Capture the cell that displays the provided text and extract its [x, y] central coordinate. 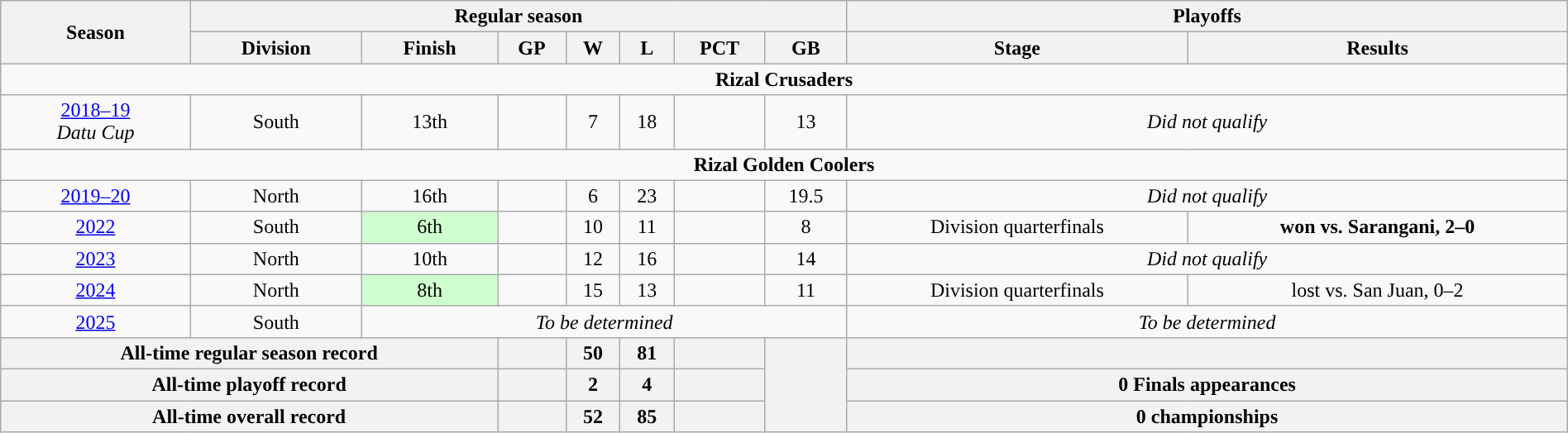
85 [647, 416]
19.5 [806, 196]
6 [592, 196]
All-time overall record [250, 416]
8 [806, 227]
81 [647, 353]
All-time regular season record [250, 353]
18 [647, 122]
won vs. Sarangani, 2–0 [1378, 227]
16 [647, 259]
14 [806, 259]
2022 [96, 227]
2019–20 [96, 196]
All-time playoff record [250, 384]
Stage [1017, 48]
Finish [430, 48]
6th [430, 227]
L [647, 48]
23 [647, 196]
10th [430, 259]
52 [592, 416]
8th [430, 290]
2018–19 Datu Cup [96, 122]
15 [592, 290]
W [592, 48]
lost vs. San Juan, 0–2 [1378, 290]
Division [276, 48]
2025 [96, 321]
0 Finals appearances [1207, 384]
Rizal Golden Coolers [784, 164]
2023 [96, 259]
2024 [96, 290]
Regular season [519, 17]
GP [533, 48]
12 [592, 259]
13th [430, 122]
16th [430, 196]
50 [592, 353]
Results [1378, 48]
10 [592, 227]
4 [647, 384]
Playoffs [1207, 17]
7 [592, 122]
2 [592, 384]
Season [96, 32]
PCT [719, 48]
0 championships [1207, 416]
GB [806, 48]
Rizal Crusaders [784, 79]
